Identify which cell holds the provided text, then report its [x, y] central coordinate. 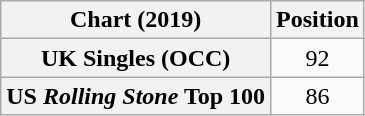
86 [318, 96]
Position [318, 20]
Chart (2019) [136, 20]
UK Singles (OCC) [136, 58]
92 [318, 58]
US Rolling Stone Top 100 [136, 96]
